Determine the [X, Y] coordinate at the center of the cell enclosing the given text.  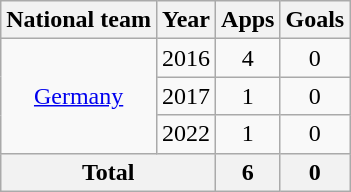
Germany [79, 96]
4 [248, 58]
2017 [186, 96]
National team [79, 20]
2016 [186, 58]
2022 [186, 134]
Apps [248, 20]
Year [186, 20]
Goals [315, 20]
6 [248, 172]
Total [108, 172]
